Search for the cell housing the specified text and yield its (x, y) center coordinate. 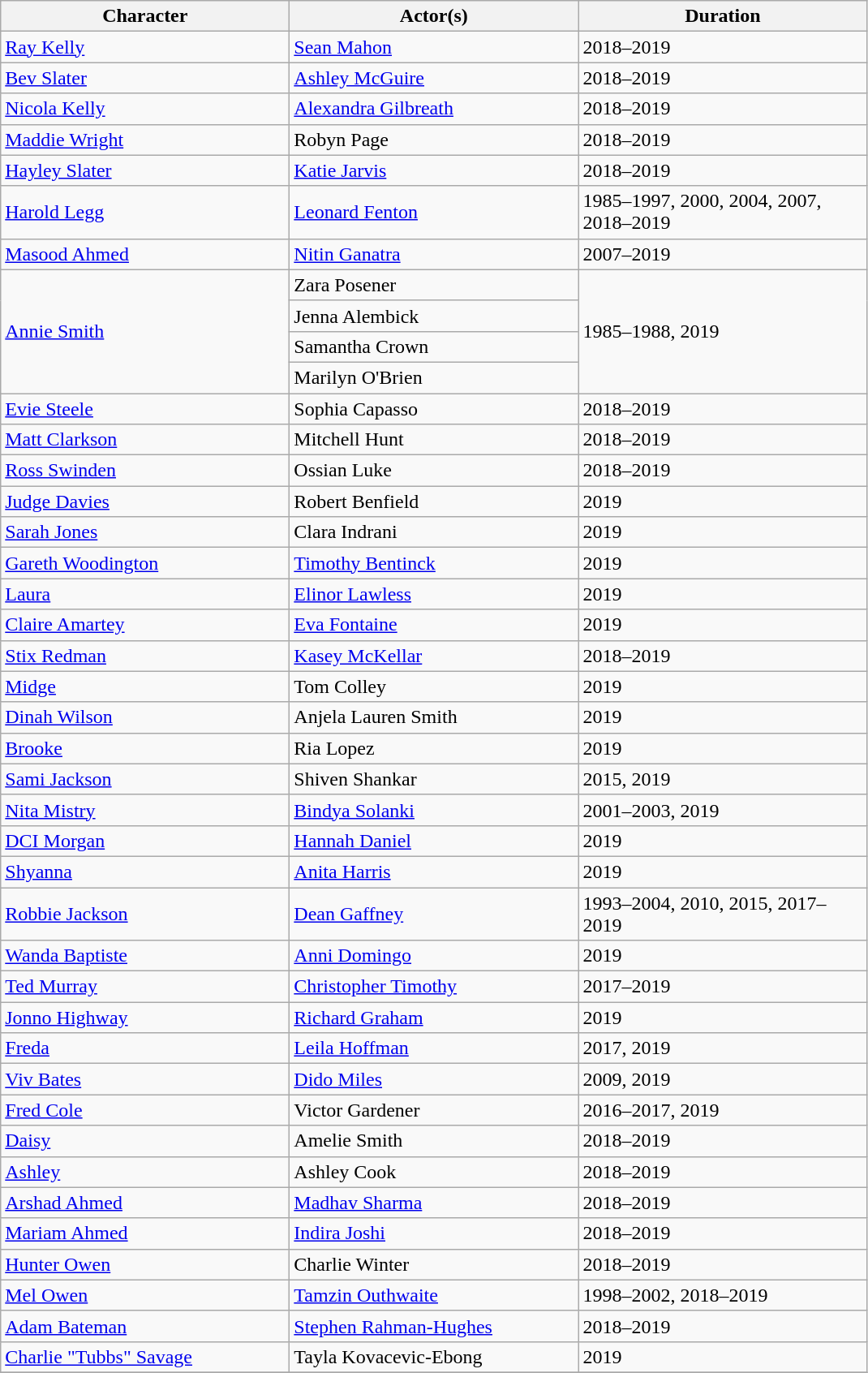
Jenna Alembick (434, 316)
Dido Miles (434, 1079)
Maddie Wright (145, 140)
Fred Cole (145, 1110)
Masood Ahmed (145, 254)
Daisy (145, 1141)
Tayla Kovacevic-Ebong (434, 1357)
Kasey McKellar (434, 656)
Laura (145, 594)
Nita Mistry (145, 810)
Ted Murray (145, 987)
2015, 2019 (723, 779)
Ashley McGuire (434, 78)
Viv Bates (145, 1079)
Amelie Smith (434, 1141)
Robyn Page (434, 140)
Anjela Lauren Smith (434, 717)
Clara Indrani (434, 532)
Gareth Woodington (145, 563)
Sarah Jones (145, 532)
Hunter Owen (145, 1264)
1985–1988, 2019 (723, 331)
Claire Amartey (145, 625)
Elinor Lawless (434, 594)
Nitin Ganatra (434, 254)
Ashley Cook (434, 1172)
2016–2017, 2019 (723, 1110)
Bev Slater (145, 78)
Samantha Crown (434, 346)
Stephen Rahman-Hughes (434, 1326)
Matt Clarkson (145, 440)
2001–2003, 2019 (723, 810)
Victor Gardener (434, 1110)
Dinah Wilson (145, 717)
Jonno Highway (145, 1018)
Shiven Shankar (434, 779)
Nicola Kelly (145, 109)
2009, 2019 (723, 1079)
Richard Graham (434, 1018)
2017–2019 (723, 987)
Madhav Sharma (434, 1203)
1998–2002, 2018–2019 (723, 1295)
Ray Kelly (145, 47)
Harold Legg (145, 213)
Judge Davies (145, 501)
Ria Lopez (434, 748)
2007–2019 (723, 254)
Anita Harris (434, 872)
Adam Bateman (145, 1326)
Timothy Bentinck (434, 563)
Christopher Timothy (434, 987)
Shyanna (145, 872)
Bindya Solanki (434, 810)
Stix Redman (145, 656)
Robbie Jackson (145, 914)
Tom Colley (434, 686)
Charlie Winter (434, 1264)
DCI Morgan (145, 841)
Tamzin Outhwaite (434, 1295)
Anni Domingo (434, 956)
Freda (145, 1048)
Midge (145, 686)
Zara Posener (434, 285)
1993–2004, 2010, 2015, 2017–2019 (723, 914)
Ashley (145, 1172)
Brooke (145, 748)
Duration (723, 16)
Charlie "Tubbs" Savage (145, 1357)
Sami Jackson (145, 779)
1985–1997, 2000, 2004, 2007, 2018–2019 (723, 213)
Wanda Baptiste (145, 956)
Leonard Fenton (434, 213)
Robert Benfield (434, 501)
Hayley Slater (145, 170)
Dean Gaffney (434, 914)
Actor(s) (434, 16)
Leila Hoffman (434, 1048)
Alexandra Gilbreath (434, 109)
Sophia Capasso (434, 408)
Eva Fontaine (434, 625)
Ossian Luke (434, 471)
2017, 2019 (723, 1048)
Annie Smith (145, 331)
Marilyn O'Brien (434, 377)
Character (145, 16)
Mariam Ahmed (145, 1233)
Katie Jarvis (434, 170)
Indira Joshi (434, 1233)
Ross Swinden (145, 471)
Arshad Ahmed (145, 1203)
Mel Owen (145, 1295)
Sean Mahon (434, 47)
Hannah Daniel (434, 841)
Mitchell Hunt (434, 440)
Evie Steele (145, 408)
